Determine the (x, y) coordinate at the center of the cell enclosing the given text.  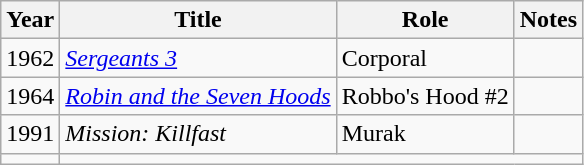
Year (30, 20)
Title (198, 20)
1964 (30, 96)
Mission: Killfast (198, 134)
Role (425, 20)
Sergeants 3 (198, 58)
Corporal (425, 58)
Murak (425, 134)
1991 (30, 134)
Notes (548, 20)
Robin and the Seven Hoods (198, 96)
1962 (30, 58)
Robbo's Hood #2 (425, 96)
